Locate the cell with the specified text and output its (x, y) center coordinate. 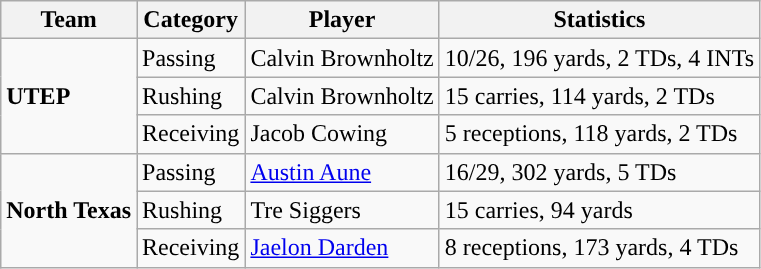
Jaelon Darden (342, 248)
Tre Siggers (342, 210)
UTEP (69, 96)
15 carries, 94 yards (599, 210)
10/26, 196 yards, 2 TDs, 4 INTs (599, 58)
Jacob Cowing (342, 134)
16/29, 302 yards, 5 TDs (599, 172)
North Texas (69, 210)
Austin Aune (342, 172)
Team (69, 20)
Category (190, 20)
Player (342, 20)
15 carries, 114 yards, 2 TDs (599, 96)
8 receptions, 173 yards, 4 TDs (599, 248)
5 receptions, 118 yards, 2 TDs (599, 134)
Statistics (599, 20)
